Detect which cell encompasses the target text, then output its [x, y] center coordinate. 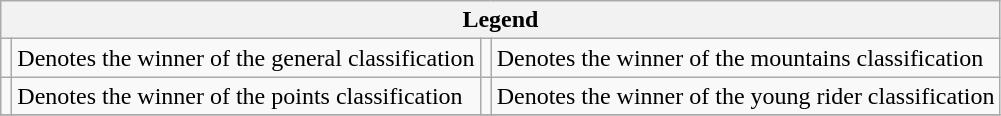
Denotes the winner of the general classification [246, 58]
Denotes the winner of the points classification [246, 96]
Legend [500, 20]
Denotes the winner of the young rider classification [746, 96]
Denotes the winner of the mountains classification [746, 58]
